Pinpoint the cell where the given text exists, returning its (X, Y) midpoint coordinate. 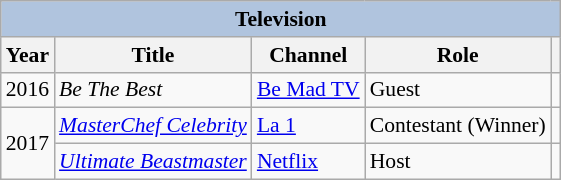
Guest (458, 90)
Title (153, 55)
Contestant (Winner) (458, 126)
Be The Best (153, 90)
Television (281, 19)
2017 (28, 144)
La 1 (308, 126)
Channel (308, 55)
Year (28, 55)
2016 (28, 90)
Be Mad TV (308, 90)
Role (458, 55)
Netflix (308, 162)
Ultimate Beastmaster (153, 162)
MasterChef Celebrity (153, 126)
Host (458, 162)
